Provide the (x, y) coordinate of the cell's center where the given text is located.  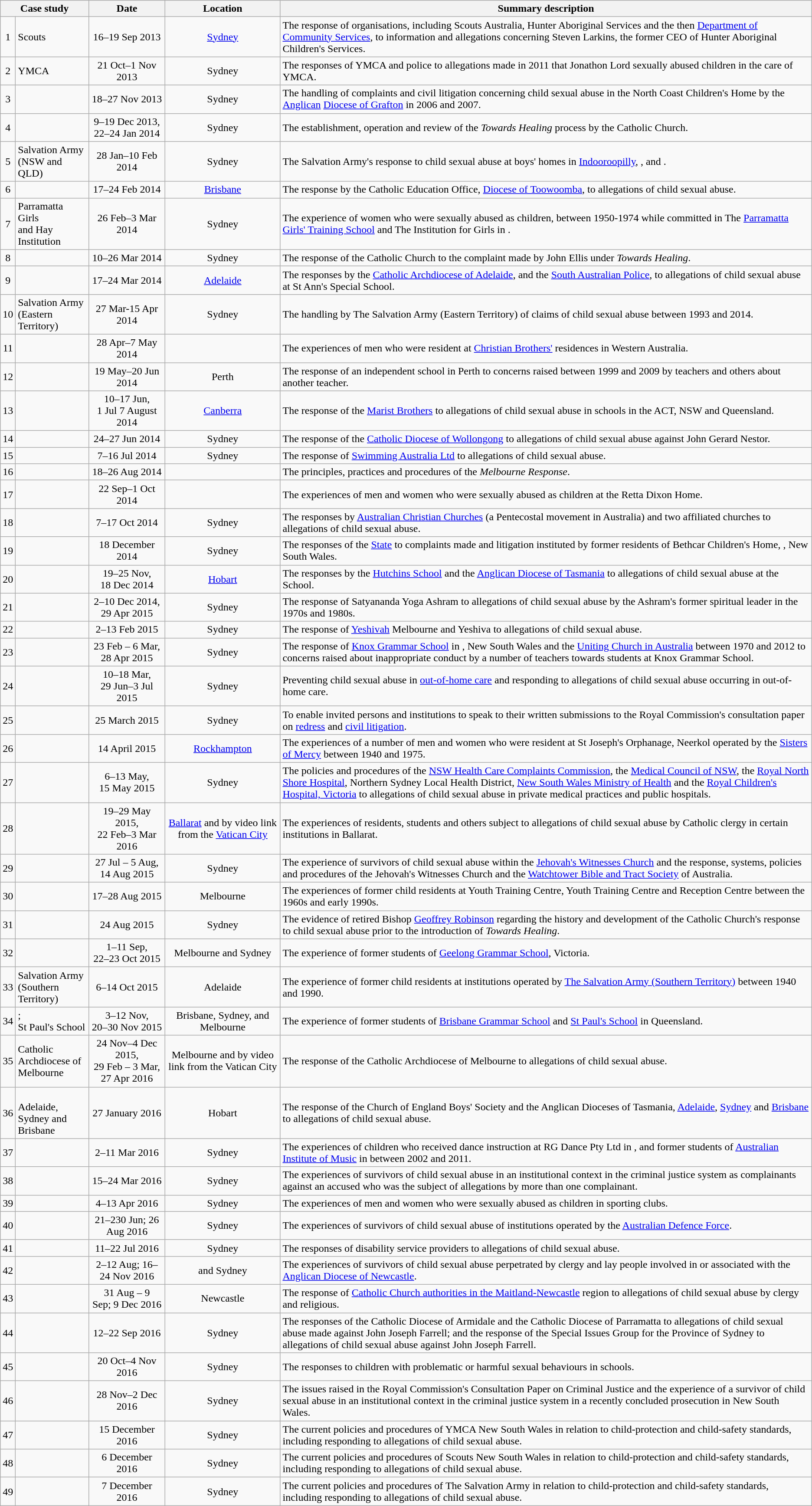
17–28 Aug 2015 (127, 896)
2–11 Mar 2016 (127, 1152)
The responses of disability service providers to allegations of child sexual abuse. (546, 1248)
20 (8, 579)
10–26 Mar 2014 (127, 258)
22 (8, 630)
34 (8, 1021)
Brisbane (223, 190)
The handling by The Salvation Army (Eastern Territory) of claims of child sexual abuse between 1993 and 2014. (546, 314)
The experience of former students of Brisbane Grammar School and St Paul's School in Queensland. (546, 1021)
and Sydney (223, 1270)
The response of Swimming Australia Ltd to allegations of child sexual abuse. (546, 456)
31 Aug – 9 Sep; 9 Dec 2016 (127, 1298)
2–10 Dec 2014,29 Apr 2015 (127, 607)
The response by the Catholic Education Office, Diocese of Toowoomba, to allegations of child sexual abuse. (546, 190)
3 (8, 99)
12 (8, 377)
6 (8, 190)
Scouts (52, 37)
15 December 2016 (127, 1435)
The experiences of men and women who were sexually abused as children in sporting clubs. (546, 1203)
21 Oct–1 Nov 2013 (127, 71)
41 (8, 1248)
24–27 Jun 2014 (127, 439)
Catholic Archdiocese ofMelbourne (52, 1061)
48 (8, 1463)
47 (8, 1435)
8 (8, 258)
29 (8, 869)
43 (8, 1298)
Newcastle (223, 1298)
Parramatta Girlsand Hay Institution (52, 224)
Location (223, 9)
The response of Catholic Church authorities in the Maitland-Newcastle region to allegations of child sexual abuse by clergy and religious. (546, 1298)
28 (8, 829)
The response of the Catholic Diocese of Wollongong to allegations of child sexual abuse against John Gerard Nestor. (546, 439)
2–12 Aug; 16–24 Nov 2016 (127, 1270)
7 (8, 224)
The responses of the State to complaints made and litigation instituted by former residents of Bethcar Children's Home, , New South Wales. (546, 551)
The experiences of men who were resident at Christian Brothers' residences in Western Australia. (546, 348)
Summary description (546, 9)
The experiences of survivors of child sexual abuse of institutions operated by the Australian Defence Force. (546, 1225)
26 (8, 748)
28 Apr–7 May 2014 (127, 348)
;St Paul's School (52, 1021)
21–230 Jun; 26 Aug 2016 (127, 1225)
The experiences of men and women who were sexually abused as children at the Retta Dixon Home. (546, 495)
44 (8, 1333)
Canberra (223, 411)
24 (8, 686)
6–14 Oct 2015 (127, 987)
38 (8, 1181)
The response of the Catholic Church to the complaint made by John Ellis under Towards Healing. (546, 258)
19 May–20 Jun 2014 (127, 377)
25 March 2015 (127, 720)
5 (8, 161)
28 Nov–2 Dec 2016 (127, 1401)
18–27 Nov 2013 (127, 99)
Ballarat and by video link from the Vatican City (223, 829)
2–13 Feb 2015 (127, 630)
18 (8, 522)
11 (8, 348)
21 (8, 607)
19 (8, 551)
25 (8, 720)
42 (8, 1270)
22 Sep–1 Oct 2014 (127, 495)
10–17 Jun,1 Jul 7 August 2014 (127, 411)
11–22 Jul 2016 (127, 1248)
31 (8, 925)
The response of the Catholic Archdiocese of Melbourne to allegations of child sexual abuse. (546, 1061)
6–13 May,15 May 2015 (127, 782)
The responses by the Hutchins School and the Anglican Diocese of Tasmania to allegations of child sexual abuse at the School. (546, 579)
17–24 Feb 2014 (127, 190)
Melbourne (223, 896)
12–22 Sep 2016 (127, 1333)
20 Oct–4 Nov 2016 (127, 1367)
46 (8, 1401)
13 (8, 411)
27 (8, 782)
Perth (223, 377)
The principles, practices and procedures of the Melbourne Response. (546, 472)
16 (8, 472)
Date (127, 9)
6 December 2016 (127, 1463)
The response of the Marist Brothers to allegations of child sexual abuse in schools in the ACT, NSW and Queensland. (546, 411)
Salvation Army(Eastern Territory) (52, 314)
23 (8, 652)
16–19 Sep 2013 (127, 37)
28 Jan–10 Feb 2014 (127, 161)
7 December 2016 (127, 1492)
Melbourne and Sydney (223, 953)
35 (8, 1061)
19–29 May 2015,22 Feb–3 Mar 2016 (127, 829)
45 (8, 1367)
The responses of YMCA and police to allegations made in 2011 that Jonathon Lord sexually abused children in the care of YMCA. (546, 71)
18–26 Aug 2014 (127, 472)
The responses to children with problematic or harmful sexual behaviours in schools. (546, 1367)
The response of an independent school in Perth to concerns raised between 1999 and 2009 by teachers and others about another teacher. (546, 377)
23 Feb – 6 Mar,28 Apr 2015 (127, 652)
24 Nov–4 Dec 2015, 29 Feb – 3 Mar,27 Apr 2016 (127, 1061)
Melbourne and by video link from the Vatican City (223, 1061)
26 Feb–3 Mar 2014 (127, 224)
14 (8, 439)
The experiences of former child residents at Youth Training Centre, Youth Training Centre and Reception Centre between the 1960s and early 1990s. (546, 896)
YMCA (52, 71)
3–12 Nov,20–30 Nov 2015 (127, 1021)
Case study (45, 9)
17 (8, 495)
The response of Yeshivah Melbourne and Yeshiva to allegations of child sexual abuse. (546, 630)
30 (8, 896)
4–13 Apr 2016 (127, 1203)
40 (8, 1225)
7–17 Oct 2014 (127, 522)
32 (8, 953)
Preventing child sexual abuse in out-of-home care and responding to allegations of child sexual abuse occurring in out-of-home care. (546, 686)
14 April 2015 (127, 748)
7–16 Jul 2014 (127, 456)
The establishment, operation and review of the Towards Healing process by the Catholic Church. (546, 128)
The response of Satyananda Yoga Ashram to allegations of child sexual abuse by the Ashram's former spiritual leader in the 1970s and 1980s. (546, 607)
19–25 Nov,18 Dec 2014 (127, 579)
39 (8, 1203)
15 (8, 456)
33 (8, 987)
Adelaide, Sydney and Brisbane (52, 1112)
24 Aug 2015 (127, 925)
15–24 Mar 2016 (127, 1181)
17–24 Mar 2014 (127, 280)
Brisbane, Sydney, and Melbourne (223, 1021)
The experience of former students of Geelong Grammar School, Victoria. (546, 953)
9–19 Dec 2013,22–24 Jan 2014 (127, 128)
Salvation Army(NSW and QLD) (52, 161)
The Salvation Army's response to child sexual abuse at boys' homes in Indooroopilly, , and . (546, 161)
1 (8, 37)
2 (8, 71)
27 January 2016 (127, 1112)
37 (8, 1152)
1–11 Sep,22–23 Oct 2015 (127, 953)
36 (8, 1112)
The experience of former child residents at institutions operated by The Salvation Army (Southern Territory) between 1940 and 1990. (546, 987)
9 (8, 280)
27 Mar-15 Apr 2014 (127, 314)
49 (8, 1492)
10 (8, 314)
Rockhampton (223, 748)
10–18 Mar,29 Jun–3 Jul 2015 (127, 686)
18 December 2014 (127, 551)
27 Jul – 5 Aug,14 Aug 2015 (127, 869)
4 (8, 128)
Salvation Army(Southern Territory) (52, 987)
